Find where the given text appears and provide that cell's center as [X, Y] coordinate. 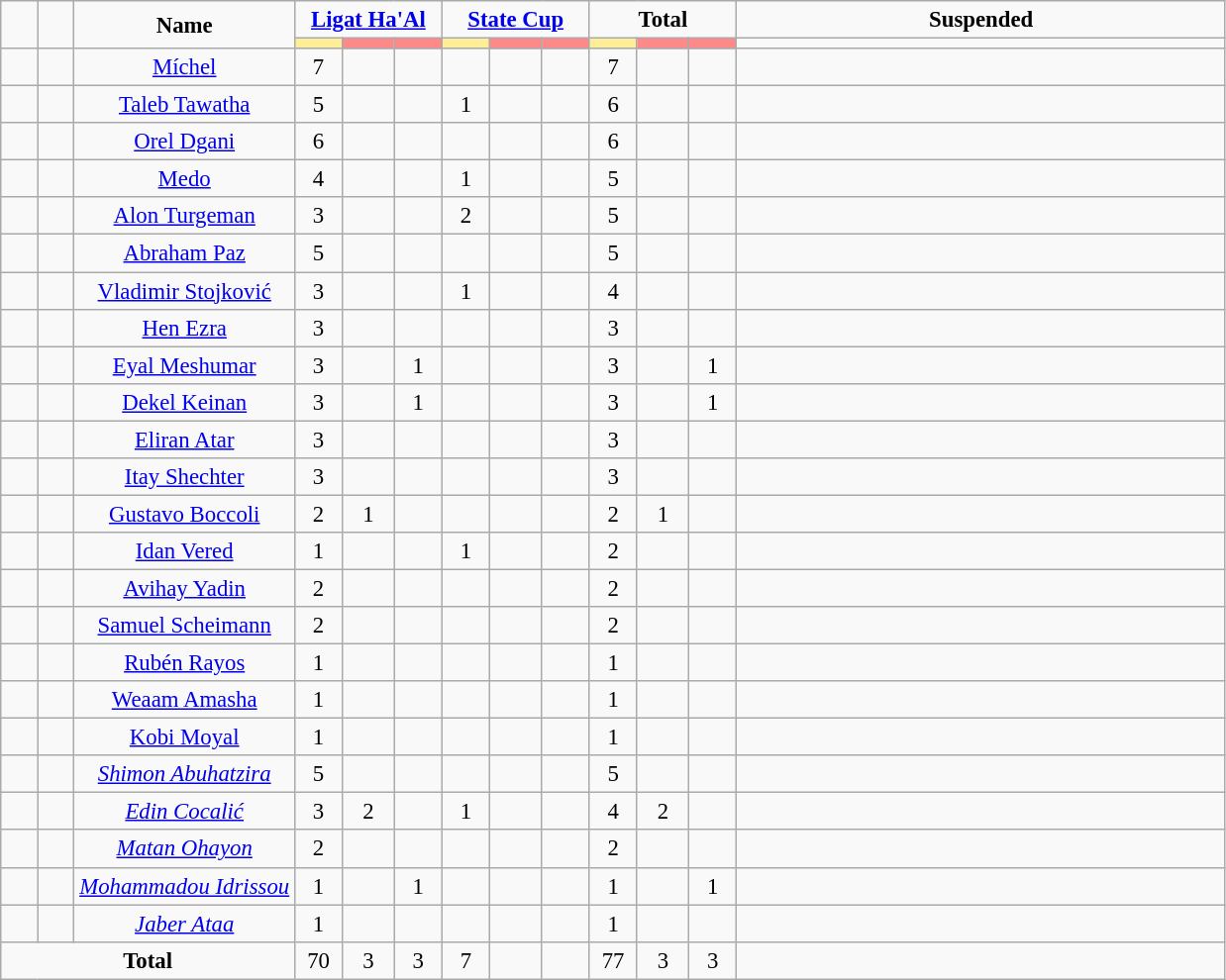
Jaber Ataa [184, 924]
Shimon Abuhatzira [184, 774]
Vladimir Stojković [184, 291]
Mohammadou Idrissou [184, 886]
Name [184, 25]
70 [318, 960]
Dekel Keinan [184, 402]
Matan Ohayon [184, 849]
State Cup [515, 20]
Samuel Scheimann [184, 626]
Orel Dgani [184, 142]
Taleb Tawatha [184, 105]
Edin Cocalić [184, 812]
Hen Ezra [184, 328]
Rubén Rayos [184, 663]
Weaam Amasha [184, 700]
77 [613, 960]
Itay Shechter [184, 477]
Míchel [184, 67]
Alon Turgeman [184, 217]
Medo [184, 179]
Suspended [981, 20]
Avihay Yadin [184, 588]
Gustavo Boccoli [184, 514]
Abraham Paz [184, 253]
Eyal Meshumar [184, 365]
Idan Vered [184, 551]
Ligat Ha'Al [368, 20]
Eliran Atar [184, 440]
Kobi Moyal [184, 737]
